Determine the [x, y] coordinate at the center of the cell enclosing the given text.  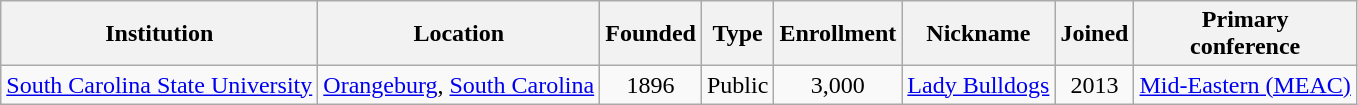
Orangeburg, South Carolina [459, 85]
3,000 [838, 85]
Lady Bulldogs [978, 85]
2013 [1094, 85]
Type [737, 34]
Location [459, 34]
Institution [160, 34]
1896 [651, 85]
Enrollment [838, 34]
South Carolina State University [160, 85]
Joined [1094, 34]
Primaryconference [1245, 34]
Nickname [978, 34]
Mid-Eastern (MEAC) [1245, 85]
Founded [651, 34]
Public [737, 85]
